Return the (X, Y) coordinate for the center point of the cell that contains the specified text.  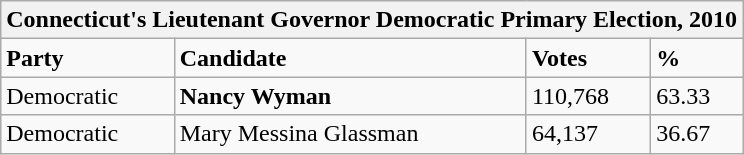
Candidate (350, 58)
Nancy Wyman (350, 96)
% (697, 58)
64,137 (588, 134)
Party (88, 58)
36.67 (697, 134)
63.33 (697, 96)
Votes (588, 58)
Mary Messina Glassman (350, 134)
Connecticut's Lieutenant Governor Democratic Primary Election, 2010 (372, 20)
110,768 (588, 96)
